From the cell containing the given text, extract its center point as (X, Y) coordinate. 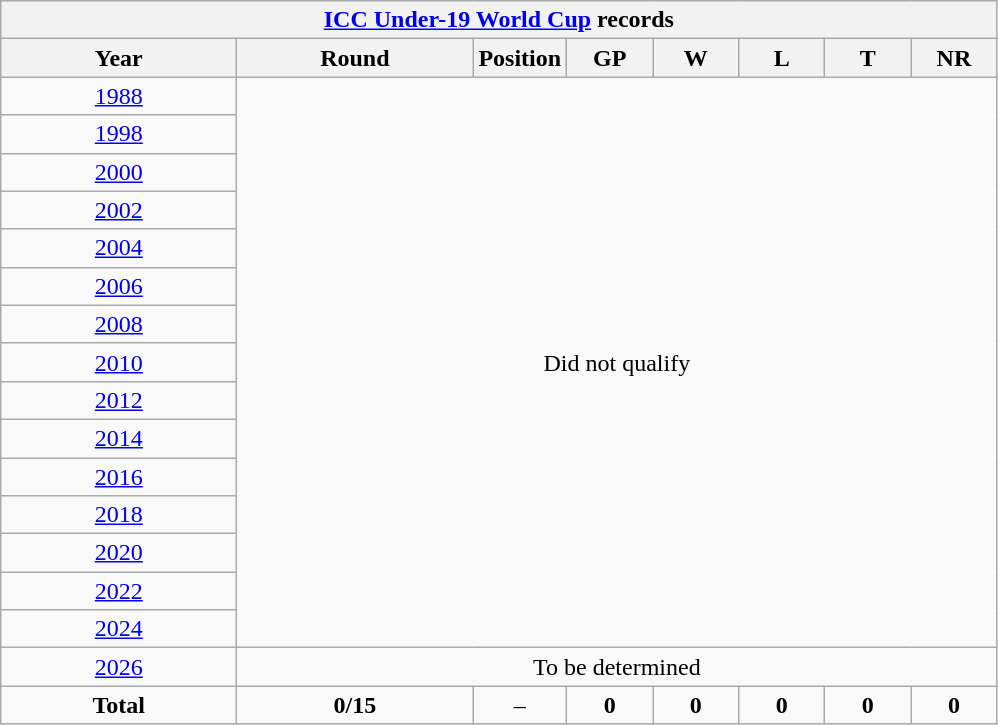
ICC Under-19 World Cup records (499, 20)
2012 (119, 400)
2016 (119, 477)
L (782, 58)
Total (119, 705)
1988 (119, 96)
2026 (119, 667)
W (696, 58)
Round (355, 58)
2024 (119, 629)
2006 (119, 286)
Position (520, 58)
0/15 (355, 705)
T (868, 58)
Year (119, 58)
GP (610, 58)
2008 (119, 324)
Did not qualify (617, 362)
2000 (119, 172)
NR (954, 58)
2014 (119, 438)
2004 (119, 248)
2020 (119, 553)
1998 (119, 134)
2010 (119, 362)
2002 (119, 210)
2022 (119, 591)
2018 (119, 515)
– (520, 705)
To be determined (617, 667)
